Output the [x, y] coordinate of the center of the cell containing the given text.  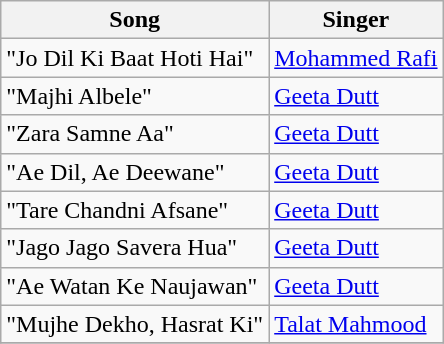
"Ae Dil, Ae Deewane" [135, 172]
"Zara Samne Aa" [135, 134]
Talat Mahmood [356, 324]
"Tare Chandni Afsane" [135, 210]
"Jo Dil Ki Baat Hoti Hai" [135, 58]
Mohammed Rafi [356, 58]
Singer [356, 20]
"Mujhe Dekho, Hasrat Ki" [135, 324]
"Ae Watan Ke Naujawan" [135, 286]
Song [135, 20]
"Jago Jago Savera Hua" [135, 248]
"Majhi Albele" [135, 96]
